Find where the given text appears and provide that cell's center as [x, y] coordinate. 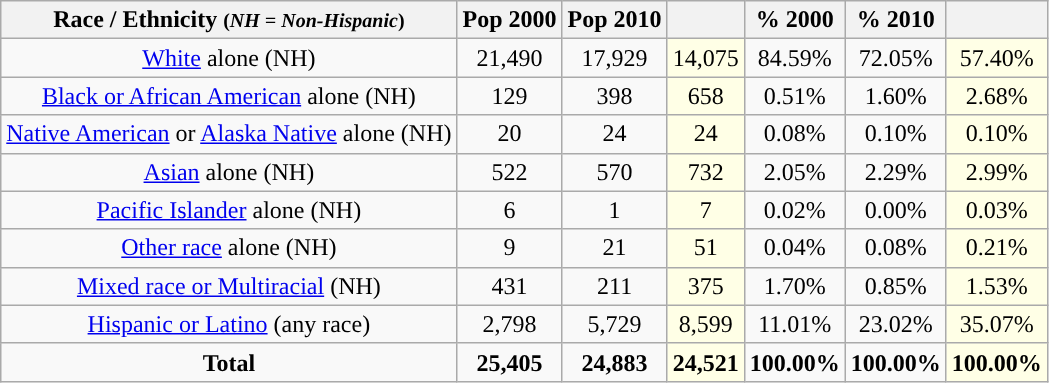
84.59% [794, 58]
21 [614, 248]
0.21% [996, 248]
51 [706, 248]
2.29% [896, 172]
24,521 [706, 362]
0.00% [896, 210]
11.01% [794, 324]
522 [510, 172]
2.68% [996, 96]
732 [706, 172]
23.02% [896, 324]
8,599 [706, 324]
0.85% [896, 286]
1.60% [896, 96]
Pop 2010 [614, 20]
Mixed race or Multiracial (NH) [229, 286]
25,405 [510, 362]
375 [706, 286]
0.04% [794, 248]
Other race alone (NH) [229, 248]
24,883 [614, 362]
17,929 [614, 58]
9 [510, 248]
Pacific Islander alone (NH) [229, 210]
7 [706, 210]
0.02% [794, 210]
1 [614, 210]
Pop 2000 [510, 20]
35.07% [996, 324]
White alone (NH) [229, 58]
658 [706, 96]
0.51% [794, 96]
Black or African American alone (NH) [229, 96]
570 [614, 172]
57.40% [996, 58]
129 [510, 96]
431 [510, 286]
Asian alone (NH) [229, 172]
211 [614, 286]
Native American or Alaska Native alone (NH) [229, 134]
20 [510, 134]
14,075 [706, 58]
2.05% [794, 172]
398 [614, 96]
Race / Ethnicity (NH = Non-Hispanic) [229, 20]
0.03% [996, 210]
1.70% [794, 286]
Total [229, 362]
1.53% [996, 286]
% 2000 [794, 20]
Hispanic or Latino (any race) [229, 324]
6 [510, 210]
2.99% [996, 172]
% 2010 [896, 20]
21,490 [510, 58]
72.05% [896, 58]
2,798 [510, 324]
5,729 [614, 324]
